Output the (X, Y) coordinate of the center of the cell containing the given text.  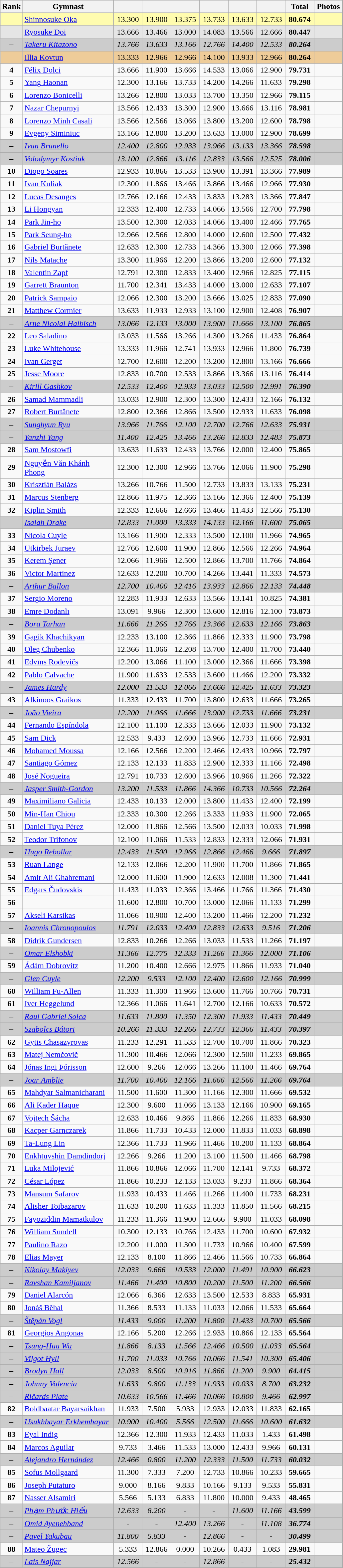
14.200 (214, 83)
66.623 (300, 1270)
78.598 (300, 146)
Li Hongyan (68, 209)
Luke Whitehouse (68, 348)
Garrett Braunton (68, 285)
9.133 (243, 1485)
10.825 (271, 599)
77 (11, 1244)
Ruan Lange (68, 864)
55 (11, 890)
72.498 (300, 763)
7.333 (156, 1472)
71 (11, 1168)
Ryosuke Doi (68, 32)
75.231 (300, 485)
Nguyễn Văn Khánh Phong (68, 467)
12.291 (156, 1042)
8.133 (156, 1346)
37 (11, 599)
6.366 (156, 1295)
Sergio Moreno (68, 599)
43.599 (300, 1511)
Omid Ayenehband (68, 1523)
68.215 (300, 1206)
Alejandro Hernández (68, 1460)
Elias Mayer (68, 1257)
3.466 (156, 1447)
12 (11, 197)
Ádám Dobrovitz (68, 966)
85 (11, 1472)
Maximiliano Galicia (68, 801)
Nikolay Makiyev (68, 1270)
Jesse Moore (68, 374)
14.400 (243, 45)
76.414 (300, 374)
78.981 (300, 108)
73.231 (300, 713)
12.975 (214, 966)
William Fu-Allen (68, 991)
Victor Martinez (68, 573)
6 (11, 95)
25.432 (300, 1561)
9.600 (156, 1105)
Valentin Zapf (68, 272)
59.665 (300, 1472)
13.283 (243, 197)
0.433 (243, 1549)
Matej Nemčovič (68, 1054)
71.897 (300, 852)
Luka Milojević (68, 1168)
36 (11, 573)
80.447 (300, 32)
86 (11, 1485)
Arthur Ballon (68, 586)
Robert Burtănete (68, 412)
75.065 (300, 523)
10.133 (156, 801)
12.775 (156, 953)
Shinnosuke Oka (68, 19)
73.265 (300, 700)
Sofus Mollgaard (68, 1472)
14.300 (214, 336)
72 (11, 1181)
12.991 (271, 387)
Illia Kovtun (68, 57)
20 (11, 298)
José Nogueira (68, 776)
Kirill Gashkov (68, 387)
75.873 (300, 437)
13.025 (243, 298)
13 (11, 209)
41 (11, 662)
77.115 (300, 272)
64 (11, 1067)
63.232 (300, 1384)
19 (11, 285)
47 (11, 763)
69.865 (300, 1054)
Marcus Stenberg (68, 497)
10 (11, 171)
71.299 (300, 903)
Krisztián Balázs (68, 485)
Evgeny Siminiuc (68, 133)
80.674 (300, 19)
12.283 (128, 599)
Fernando Espíndola (68, 725)
Phạm Phước Hiếu (68, 1511)
74.381 (300, 599)
71.040 (300, 966)
36.774 (300, 1523)
Ali Kader Haque (68, 1105)
11.541 (243, 1358)
0.800 (156, 1460)
82 (11, 1409)
77.398 (300, 247)
Georgios Angonas (68, 1333)
79.731 (300, 70)
22 (11, 336)
Santiago Gómez (68, 763)
12.341 (156, 285)
21 (11, 310)
Joseph Putaturo (68, 1485)
Isaiah Drake (68, 523)
9.800 (156, 1384)
25 (11, 374)
70.323 (300, 1042)
6.833 (185, 1498)
44 (11, 725)
Boldbaatar Bayarsaikhan (68, 1409)
79.298 (300, 83)
67.932 (300, 1232)
76 (11, 1232)
9.833 (185, 1485)
59 (11, 966)
Takeru Kitazono (68, 45)
10.166 (214, 1485)
Sam Mostowfi (68, 450)
74.573 (300, 573)
75.139 (300, 497)
62 (11, 1042)
75.931 (300, 425)
66.864 (300, 1257)
46 (11, 751)
11.850 (243, 1206)
72.931 (300, 738)
13.350 (243, 95)
Leo Saladino (68, 336)
8.500 (156, 1371)
71.430 (300, 890)
49 (11, 801)
14.533 (214, 70)
Sam Dick (68, 738)
Sunghyun Ryu (68, 425)
70.999 (300, 978)
Alkinoos Graikos (68, 700)
4 (11, 70)
Lorenzo Bonicelli (68, 95)
77.765 (300, 222)
71.106 (300, 953)
73.873 (300, 611)
Mahdyar Salmanicharani (68, 1093)
0.000 (185, 1549)
29 (11, 467)
Diogo Soares (68, 171)
81 (11, 1333)
69.165 (300, 1105)
11.975 (156, 497)
Gymnast (68, 7)
Nils Matache (68, 260)
17 (11, 260)
Yang Haonan (68, 83)
8.833 (271, 1295)
Jonáš Běhal (68, 1308)
Omar Elshobki (68, 953)
Mohamed Moussa (68, 751)
74.964 (300, 548)
Edgars Čudovskis (68, 890)
76.864 (300, 336)
55.831 (300, 1485)
Gabriel Burtănete (68, 247)
12.416 (185, 586)
Joar Amblie (68, 1080)
Park Seung-ho (68, 235)
Usukhbayar Erkhembayar (68, 1422)
56 (11, 903)
84 (11, 1447)
69.532 (300, 1093)
27 (11, 412)
13.141 (243, 599)
35 (11, 561)
71.865 (300, 864)
73.798 (300, 636)
12.141 (243, 1168)
Eyal Indig (68, 1434)
Nazar Chepurnyi (68, 108)
60.131 (300, 1447)
11.641 (185, 1004)
11.350 (185, 1016)
71.998 (300, 826)
77.107 (300, 285)
8.200 (156, 1511)
11.491 (243, 1270)
73.323 (300, 687)
12.233 (128, 636)
33 (11, 535)
73.332 (300, 674)
52 (11, 839)
68.798 (300, 1156)
Štěpán Vogl (68, 1320)
77.847 (300, 197)
9 (11, 133)
78.798 (300, 120)
Ta-Lung Lin (68, 1143)
Vojtech Šácha (68, 1118)
Tsung-Hua Wu (68, 1346)
Photos (328, 7)
Pablo Calvache (68, 674)
Mansum Safarov (68, 1194)
Lais Najjar (68, 1561)
Mateo Žugec (68, 1549)
9.233 (243, 1181)
73.398 (300, 662)
32 (11, 510)
77.798 (300, 209)
1.433 (271, 1434)
68.930 (300, 1118)
9.516 (271, 928)
César López (68, 1181)
63 (11, 1054)
Hugo Rebollar (68, 852)
61.498 (300, 1434)
71.441 (300, 877)
Samad Mammadli (68, 399)
10.533 (185, 1270)
61 (11, 1004)
76.907 (300, 310)
9.866 (185, 1118)
34 (11, 548)
13.375 (185, 19)
Utkirbek Juraev (68, 548)
70.572 (300, 1004)
76.098 (300, 412)
78.006 (300, 159)
Ričards Plate (68, 1396)
William Sundell (68, 1232)
Gagik Khachikyan (68, 636)
67.599 (300, 1244)
71.197 (300, 941)
83 (11, 1434)
Patrick Sampaio (68, 298)
Ravshan Kamiljanov (68, 1283)
Daniel Alarcón (68, 1295)
Gytis Chasazyrovas (68, 1042)
72.797 (300, 751)
Jónas Ingi Þórisson (68, 1067)
Park Jin-ho (68, 222)
73.132 (300, 725)
77.132 (300, 260)
62.997 (300, 1396)
Edvīns Rodevičs (68, 662)
68.364 (300, 1181)
Nicola Cuyle (68, 535)
70.449 (300, 1016)
76.666 (300, 361)
65 (11, 1093)
5.933 (185, 1409)
43 (11, 700)
39 (11, 636)
72.199 (300, 801)
12.408 (271, 310)
73.440 (300, 649)
77.432 (300, 235)
40 (11, 649)
65.931 (300, 1295)
68.098 (300, 1219)
18 (11, 272)
Arne Nicolai Halbisch (68, 323)
Iver Heggelund (68, 1004)
Glen Cuyle (68, 978)
75.130 (300, 510)
66.566 (300, 1283)
72.322 (300, 776)
79.115 (300, 95)
5.333 (128, 1549)
60.032 (300, 1460)
30 (11, 485)
67 (11, 1118)
12.208 (185, 649)
1.083 (271, 1549)
8.700 (271, 1384)
31 (11, 497)
5.133 (156, 1498)
51 (11, 826)
Emre Dodanlı (68, 611)
50 (11, 814)
10.916 (185, 1371)
Min-Han Chiou (68, 814)
10.000 (243, 1498)
Enkhtuvshin Damdindorj (68, 1156)
29.981 (300, 1549)
45 (11, 738)
8.100 (156, 1257)
54 (11, 877)
Volodymyr Kostiuk (68, 159)
14.133 (214, 523)
77.090 (300, 298)
60 (11, 991)
65.664 (300, 1308)
65.406 (300, 1358)
Rank (11, 7)
Yanzhi Yang (68, 437)
Amir Ali Ghahremani (68, 877)
7.200 (185, 1472)
75.298 (300, 467)
13.391 (243, 171)
76.390 (300, 387)
Lorenzo Minh Casali (68, 120)
14 (11, 222)
30.499 (300, 1536)
72.065 (300, 814)
10.500 (243, 1346)
74.864 (300, 561)
Vilgot Hyll (68, 1358)
73 (11, 1194)
12.483 (271, 437)
65.566 (300, 1320)
12.816 (243, 611)
13.533 (185, 171)
11 (11, 184)
Teodor Trifonov (68, 839)
Ioannis Chronopoulos (68, 928)
11.108 (271, 1523)
79 (11, 1295)
71.232 (300, 915)
13.433 (185, 285)
23 (11, 348)
8 (11, 120)
12.825 (271, 272)
24 (11, 361)
Ivan Kuliak (68, 184)
13.091 (128, 611)
70 (11, 1156)
Szabolcs Bátori (68, 1029)
Kiplin Smith (68, 510)
48.465 (300, 1498)
7.500 (156, 1409)
78 (11, 1257)
Félix Dolci (68, 70)
48 (11, 776)
61.632 (300, 1422)
77.930 (300, 184)
16 (11, 247)
88 (11, 1549)
13.441 (243, 573)
Akseli Karsikas (68, 915)
70.731 (300, 991)
68.898 (300, 1131)
Didrik Gundersen (68, 941)
68 (11, 1131)
James Hardy (68, 687)
75.865 (300, 450)
42 (11, 674)
78.699 (300, 133)
28 (11, 450)
Marcos Aguilar (68, 1447)
Jasper Smith-Gordon (68, 788)
Bora Tarhan (68, 624)
Kerem Şener (68, 561)
71.931 (300, 839)
Pavel Yakubau (68, 1536)
72.264 (300, 788)
80 (11, 1308)
Fayoziddin Mamatkulov (68, 1219)
76.865 (300, 323)
87 (11, 1498)
69 (11, 1143)
53 (11, 864)
26 (11, 399)
7 (11, 108)
Kacper Garnczarek (68, 1131)
62.165 (300, 1409)
Johnny Valencia (68, 1384)
Total (300, 7)
74 (11, 1206)
38 (11, 611)
5.200 (156, 1333)
73.863 (300, 624)
68.231 (300, 1194)
12.008 (243, 877)
76.739 (300, 348)
Paulino Razo (68, 1244)
14.100 (214, 57)
14.083 (214, 32)
74.448 (300, 586)
5.833 (156, 1536)
Lucas Desanges (68, 197)
75 (11, 1219)
Ivan Brunello (68, 146)
76.132 (300, 399)
15 (11, 235)
74.965 (300, 535)
58 (11, 941)
8.166 (156, 1485)
Ivan Gerget (68, 361)
Nasser Alsamiri (68, 1498)
11.791 (128, 928)
77.989 (300, 171)
8.533 (156, 1308)
Brodyn Hall (68, 1371)
João Vieira (68, 713)
Alisher Toibazarov (68, 1206)
71.206 (300, 928)
57 (11, 915)
Matthew Cormier (68, 310)
Oleg Chubenko (68, 649)
66 (11, 1105)
70.397 (300, 1029)
68.372 (300, 1168)
Raul Gabriel Soica (68, 1016)
5 (11, 83)
9.466 (271, 1396)
68.864 (300, 1143)
Daniel Tuya Pérez (68, 826)
12.741 (185, 348)
64.415 (300, 1371)
12.525 (271, 159)
